Pinpoint the cell where the given text exists, returning its [X, Y] midpoint coordinate. 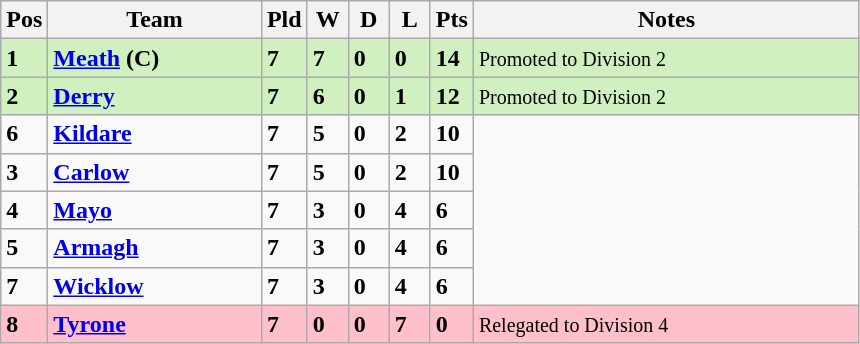
Team [155, 20]
Kildare [155, 134]
Carlow [155, 172]
Armagh [155, 248]
Derry [155, 96]
Pld [284, 20]
W [328, 20]
Tyrone [155, 324]
Meath (C) [155, 58]
Wicklow [155, 286]
L [410, 20]
14 [452, 58]
Relegated to Division 4 [666, 324]
D [368, 20]
8 [24, 324]
Notes [666, 20]
Pts [452, 20]
12 [452, 96]
Mayo [155, 210]
Pos [24, 20]
